Find where the given text appears and provide that cell's center as (X, Y) coordinate. 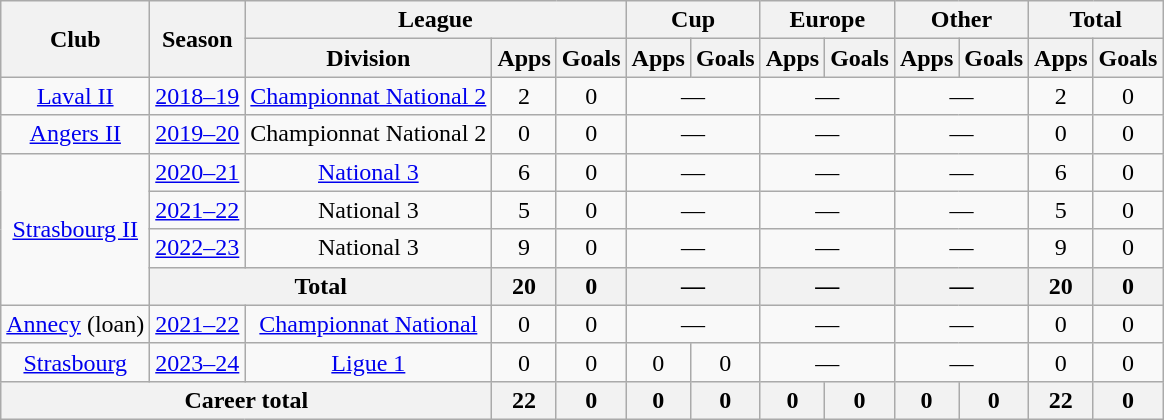
Championnat National (368, 324)
Career total (246, 400)
Strasbourg (76, 362)
Division (368, 58)
2022–23 (198, 248)
Annecy (loan) (76, 324)
Season (198, 39)
Europe (827, 20)
2023–24 (198, 362)
League (436, 20)
Angers II (76, 134)
Laval II (76, 96)
2020–21 (198, 172)
Ligue 1 (368, 362)
Other (961, 20)
Club (76, 39)
Cup (693, 20)
2018–19 (198, 96)
2019–20 (198, 134)
Strasbourg II (76, 229)
